For the text-containing cell, return its midpoint in (x, y) coordinate format. 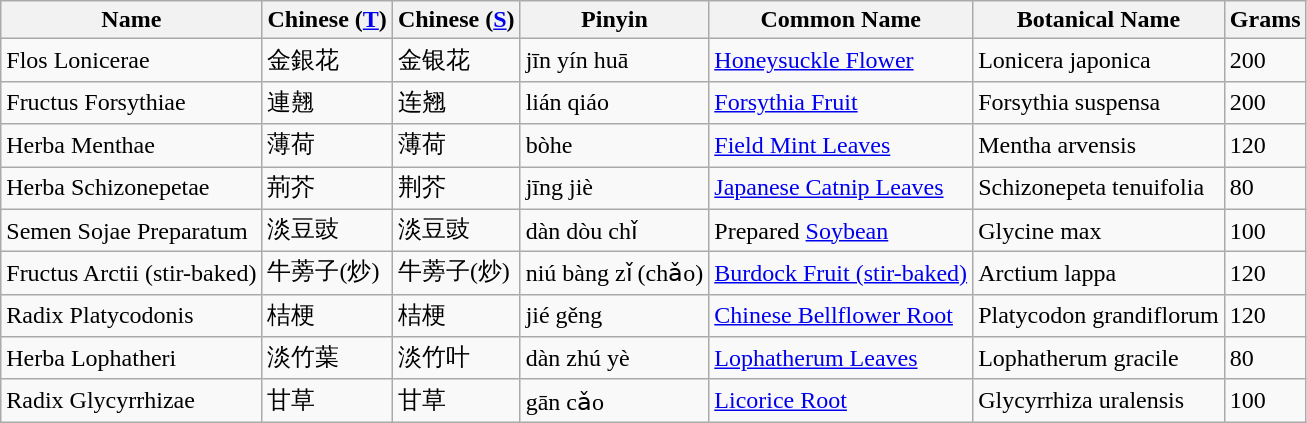
Name (132, 20)
Common Name (841, 20)
荆芥 (456, 188)
Chinese (S) (456, 20)
dàn dòu chǐ (614, 230)
連翹 (327, 102)
Chinese (T) (327, 20)
Radix Platycodonis (132, 316)
lián qiáo (614, 102)
Platycodon grandiflorum (1099, 316)
Herba Menthae (132, 146)
Grams (1265, 20)
Flos Lonicerae (132, 60)
金銀花 (327, 60)
Burdock Fruit (stir-baked) (841, 274)
Lophatherum Leaves (841, 358)
淡竹叶 (456, 358)
Forsythia Fruit (841, 102)
dàn zhú yè (614, 358)
Fructus Arctii (stir-baked) (132, 274)
Forsythia suspensa (1099, 102)
bò​he (614, 146)
Lonicera japonica (1099, 60)
Chinese Bellflower Root (841, 316)
Honeysuckle Flower (841, 60)
Schizonepeta tenuifolia (1099, 188)
Botanical Name (1099, 20)
荊芥 (327, 188)
Fructus Forsythiae (132, 102)
Arctium lappa (1099, 274)
Herba Schizonepetae (132, 188)
gān cǎo (614, 400)
Japanese Catnip Leaves (841, 188)
jié gěng (614, 316)
Prepared Soybean (841, 230)
niú bàng zǐ (chǎo) (614, 274)
Pinyin (614, 20)
jīn yín huā (614, 60)
Field Mint Leaves (841, 146)
金银花 (456, 60)
Herba Lophatheri (132, 358)
Semen Sojae Preparatum (132, 230)
Lophatherum gracile (1099, 358)
Radix Glycyrrhizae (132, 400)
jīng jiè (614, 188)
Glycyrrhiza uralensis (1099, 400)
Mentha arvensis (1099, 146)
淡竹葉 (327, 358)
Glycine max (1099, 230)
连翘 (456, 102)
Licorice Root (841, 400)
